Determine the [X, Y] coordinate at the center of the cell enclosing the given text.  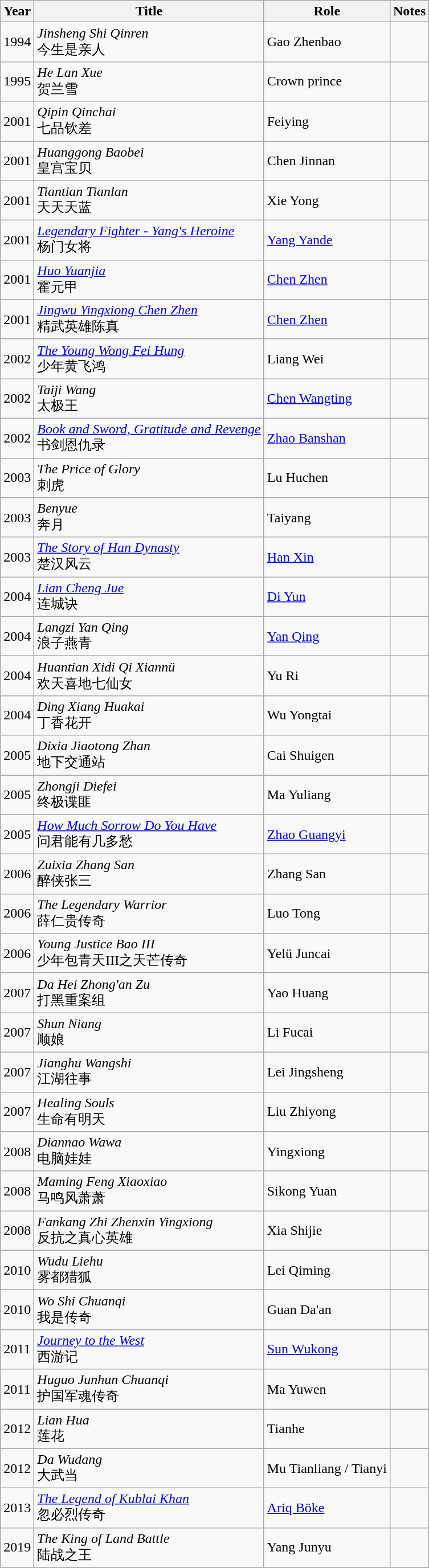
Cai Shuigen [327, 755]
Ma Yuwen [327, 1389]
Young Justice Bao III少年包青天III之天芒传奇 [149, 953]
Wo Shi Chuanqi我是传奇 [149, 1310]
1994 [17, 42]
Liang Wei [327, 359]
Tianhe [327, 1429]
Ariq Böke [327, 1508]
How Much Sorrow Do You Have问君能有几多愁 [149, 834]
Xie Yong [327, 200]
Luo Tong [327, 914]
Ma Yuliang [327, 795]
Zhang San [327, 874]
Benyue奔月 [149, 518]
Lu Huchen [327, 478]
Da Wudang大武当 [149, 1468]
Taiji Wang太极王 [149, 399]
Crown prince [327, 81]
Dixia Jiaotong Zhan地下交通站 [149, 755]
The Story of Han Dynasty楚汉风云 [149, 557]
Healing Souls生命有明天 [149, 1112]
The Legendary Warrior薛仁贵传奇 [149, 914]
Di Yun [327, 597]
Jingwu Yingxiong Chen Zhen精武英雄陈真 [149, 320]
Sikong Yuan [327, 1191]
Han Xin [327, 557]
Wu Yongtai [327, 715]
Title [149, 11]
Fankang Zhi Zhenxin Yingxiong反抗之真心英雄 [149, 1231]
Mu Tianliang / Tianyi [327, 1468]
Huanggong Baobei皇宫宝贝 [149, 161]
Shun Niang顺娘 [149, 1033]
Qipin Qinchai七品钦差 [149, 121]
Year [17, 11]
Guan Da'an [327, 1310]
Liu Zhiyong [327, 1112]
Yang Yande [327, 240]
Yang Junyu [327, 1547]
Feiying [327, 121]
Journey to the West西游记 [149, 1349]
The Price of Glory刺虎 [149, 478]
Book and Sword, Gratitude and Revenge书剑恩仇录 [149, 438]
Legendary Fighter - Yang's Heroine杨门女将 [149, 240]
Li Fucai [327, 1033]
Tiantian Tianlan天天天蓝 [149, 200]
Zuixia Zhang San醉侠张三 [149, 874]
The King of Land Battle 陆战之王 [149, 1547]
Gao Zhenbao [327, 42]
Role [327, 11]
Langzi Yan Qing浪子燕青 [149, 636]
Yingxiong [327, 1152]
Lei Qiming [327, 1270]
Notes [409, 11]
Jianghu Wangshi江湖往事 [149, 1072]
Diannao Wawa电脑娃娃 [149, 1152]
The Legend of Kublai Khan忽必烈传奇 [149, 1508]
Taiyang [327, 518]
Zhao Banshan [327, 438]
1995 [17, 81]
He Lan Xue贺兰雪 [149, 81]
Lei Jingsheng [327, 1072]
The Young Wong Fei Hung少年黄飞鸿 [149, 359]
Chen Wangting [327, 399]
Yao Huang [327, 993]
Zhongji Diefei终极谍匪 [149, 795]
2013 [17, 1508]
Yelü Juncai [327, 953]
Ding Xiang Huakai丁香花开 [149, 715]
2019 [17, 1547]
Jinsheng Shi Qinren今生是亲人 [149, 42]
Lian Cheng Jue连城诀 [149, 597]
Maming Feng Xiaoxiao马鸣风萧萧 [149, 1191]
Lian Hua莲花 [149, 1429]
Huantian Xidi Qi Xiannü欢天喜地七仙女 [149, 676]
Wudu Liehu雾都猎狐 [149, 1270]
Huguo Junhun Chuanqi护国军魂传奇 [149, 1389]
Chen Jinnan [327, 161]
Sun Wukong [327, 1349]
Da Hei Zhong'an Zu打黑重案组 [149, 993]
Huo Yuanjia霍元甲 [149, 280]
Yu Ri [327, 676]
Yan Qing [327, 636]
Zhao Guangyi [327, 834]
Xia Shijie [327, 1231]
